Output the [X, Y] coordinate of the center of the cell containing the given text.  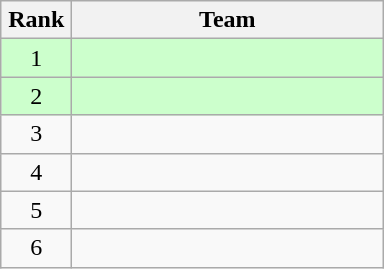
Rank [36, 20]
1 [36, 58]
6 [36, 248]
5 [36, 210]
4 [36, 172]
2 [36, 96]
3 [36, 134]
Team [228, 20]
